Extract the [x, y] coordinate from the center of the cell holding the provided text.  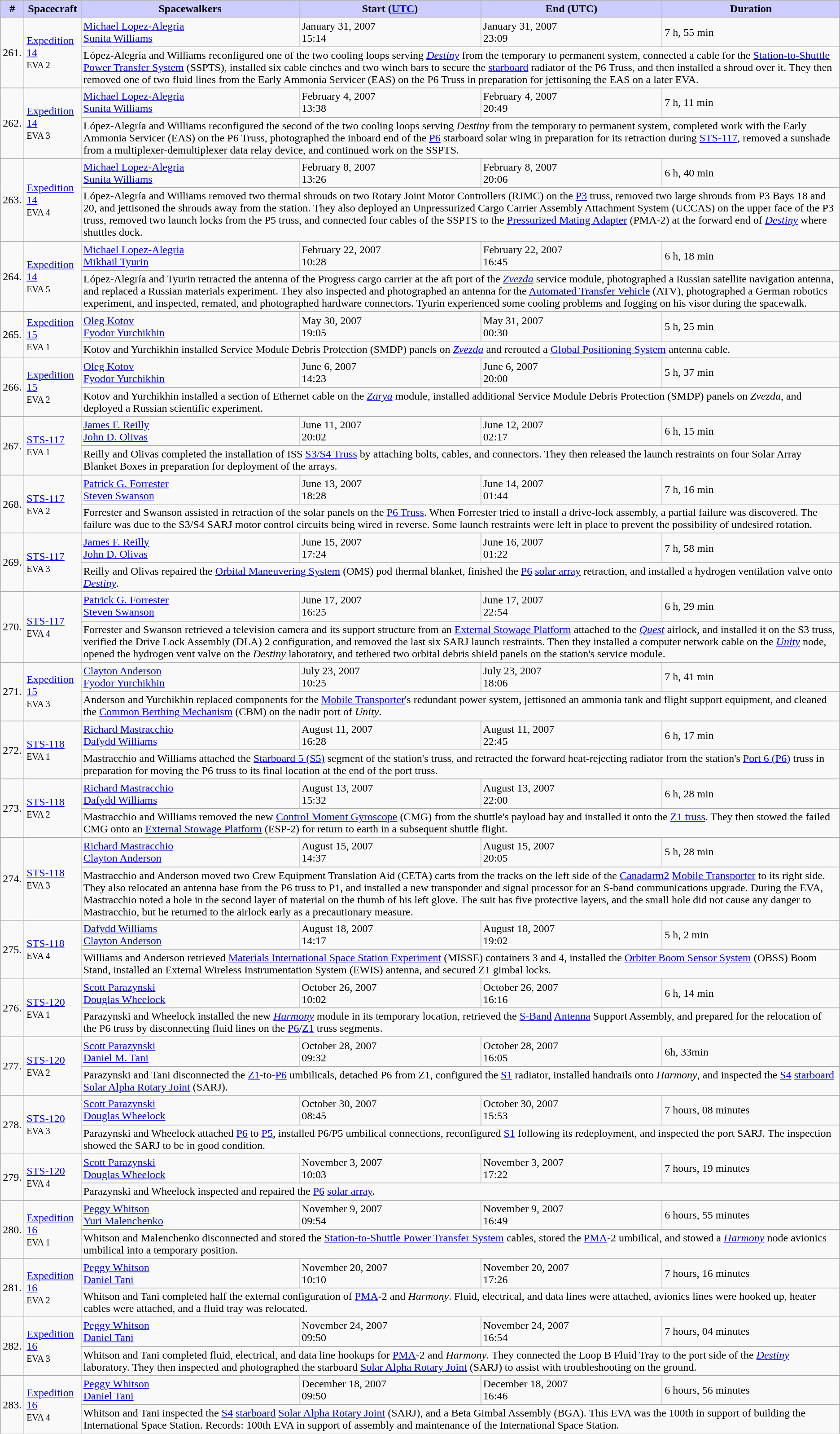
June 6, 200714:23 [390, 373]
October 28, 2007 09:32 [390, 1051]
6h, 33min [751, 1051]
June 12, 200702:17 [572, 431]
February 22, 200716:45 [572, 256]
268. [13, 504]
Expedition 14EVA 2 [52, 53]
November 24, 200709:50 [390, 1332]
7 hours, 08 minutes [751, 1110]
August 13, 200715:32 [390, 794]
281. [13, 1288]
Expedition 14EVA 4 [52, 200]
7 h, 58 min [751, 548]
Peggy Whitson Yuri Malenchenko [190, 1215]
STS-117EVA 4 [52, 627]
STS-118EVA 3 [52, 879]
Kotov and Yurchikhin installed Service Module Debris Protection (SMDP) panels on Zvezda and rerouted a Global Positioning System antenna cable. [460, 349]
280. [13, 1229]
6 h, 15 min [751, 431]
Start (UTC) [390, 9]
November 9, 200709:54 [390, 1215]
Expedition 15EVA 2 [52, 387]
June 6, 200720:00 [572, 373]
7 h, 55 min [751, 32]
5 h, 28 min [751, 852]
June 17, 200716:25 [390, 606]
November 20, 200710:10 [390, 1273]
5 h, 37 min [751, 373]
7 hours, 16 minutes [751, 1273]
282. [13, 1346]
December 18, 200709:50 [390, 1390]
November 20, 200717:26 [572, 1273]
December 18, 200716:46 [572, 1390]
271. [13, 691]
7 h, 16 min [751, 489]
October 30, 2007 08:45 [390, 1110]
STS-120EVA 1 [52, 1008]
Richard Mastracchio Clayton Anderson [190, 852]
STS-120EVA 4 [52, 1177]
263. [13, 200]
February 8, 200720:06 [572, 173]
October 30, 2007 15:53 [572, 1110]
7 hours, 19 minutes [751, 1168]
June 17, 200722:54 [572, 606]
Expedition 16EVA 2 [52, 1288]
Expedition 14EVA 5 [52, 277]
STS-118EVA 2 [52, 808]
275. [13, 950]
STS-120EVA 2 [52, 1066]
6 h, 17 min [751, 735]
May 31, 200700:30 [572, 326]
278. [13, 1125]
7 h, 41 min [751, 677]
269. [13, 563]
August 18, 2007 14:17 [390, 935]
283. [13, 1405]
STS-117EVA 2 [52, 504]
Clayton Anderson Fyodor Yurchikhin [190, 677]
266. [13, 387]
STS-118EVA 4 [52, 950]
February 4, 2007 20:49 [572, 102]
273. [13, 808]
August 18, 2007 19:02 [572, 935]
August 15, 200714:37 [390, 852]
Parazynski and Wheelock inspected and repaired the P6 solar array. [460, 1192]
Duration [751, 9]
267. [13, 446]
6 h, 18 min [751, 256]
August 11, 200722:45 [572, 735]
November 3, 2007 10:03 [390, 1168]
July 23, 200718:06 [572, 677]
7 hours, 04 minutes [751, 1332]
6 hours, 56 minutes [751, 1390]
6 h, 29 min [751, 606]
June 15, 200717:24 [390, 548]
Expedition 15EVA 1 [52, 335]
STS-117EVA 3 [52, 563]
End (UTC) [572, 9]
June 11, 200720:02 [390, 431]
November 24, 200716:54 [572, 1332]
October 26, 2007 10:02 [390, 993]
6 hours, 55 minutes [751, 1215]
7 h, 11 min [751, 102]
Spacecraft [52, 9]
Expedition 16EVA 4 [52, 1405]
6 h, 40 min [751, 173]
January 31, 2007 23:09 [572, 32]
6 h, 14 min [751, 993]
Dafydd Williams Clayton Anderson [190, 935]
Spacewalkers [190, 9]
Expedition 16EVA 3 [52, 1346]
June 13, 200718:28 [390, 489]
277. [13, 1066]
270. [13, 627]
August 15, 200720:05 [572, 852]
261. [13, 53]
264. [13, 277]
February 4, 2007 13:38 [390, 102]
STS-120EVA 3 [52, 1125]
August 13, 200722:00 [572, 794]
276. [13, 1008]
Expedition 15EVA 3 [52, 691]
Scott Parazynski Daniel M. Tani [190, 1051]
November 9, 200716:49 [572, 1215]
January 31, 2007 15:14 [390, 32]
August 11, 200716:28 [390, 735]
Expedition 14EVA 3 [52, 123]
May 30, 200719:05 [390, 326]
October 28, 2007 16:05 [572, 1051]
5 h, 2 min [751, 935]
272. [13, 750]
July 23, 200710:25 [390, 677]
265. [13, 335]
STS-117EVA 1 [52, 446]
October 26, 2007 16:16 [572, 993]
# [13, 9]
November 3, 2007 17:22 [572, 1168]
274. [13, 879]
5 h, 25 min [751, 326]
June 14, 200701:44 [572, 489]
June 16, 200701:22 [572, 548]
Expedition 16EVA 1 [52, 1229]
February 22, 200710:28 [390, 256]
February 8, 200713:26 [390, 173]
279. [13, 1177]
Michael Lopez-Alegria Mikhail Tyurin [190, 256]
262. [13, 123]
6 h, 28 min [751, 794]
STS-118EVA 1 [52, 750]
